Capture the cell that displays the provided text and extract its [X, Y] central coordinate. 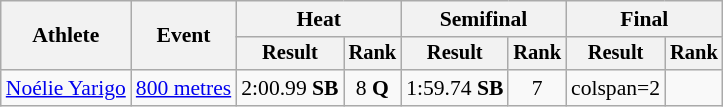
Semifinal [484, 19]
Noélie Yarigo [66, 88]
Athlete [66, 36]
colspan=2 [616, 88]
7 [537, 88]
Final [644, 19]
800 metres [184, 88]
8 Q [373, 88]
Event [184, 36]
2:00.99 SB [290, 88]
Heat [318, 19]
1:59.74 SB [454, 88]
